For the text-containing cell, return its midpoint in (x, y) coordinate format. 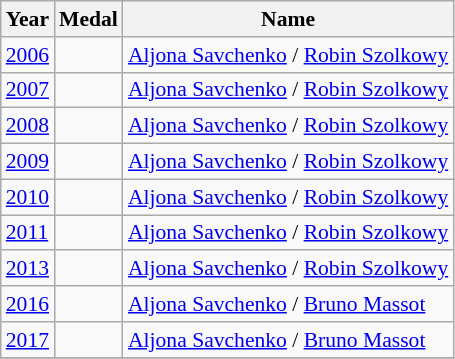
2008 (28, 126)
Medal (88, 19)
2007 (28, 90)
2011 (28, 233)
2009 (28, 162)
Name (288, 19)
Year (28, 19)
2017 (28, 340)
2013 (28, 269)
2006 (28, 55)
2016 (28, 304)
2010 (28, 197)
